Return the [X, Y] coordinate for the center point of the cell that contains the specified text.  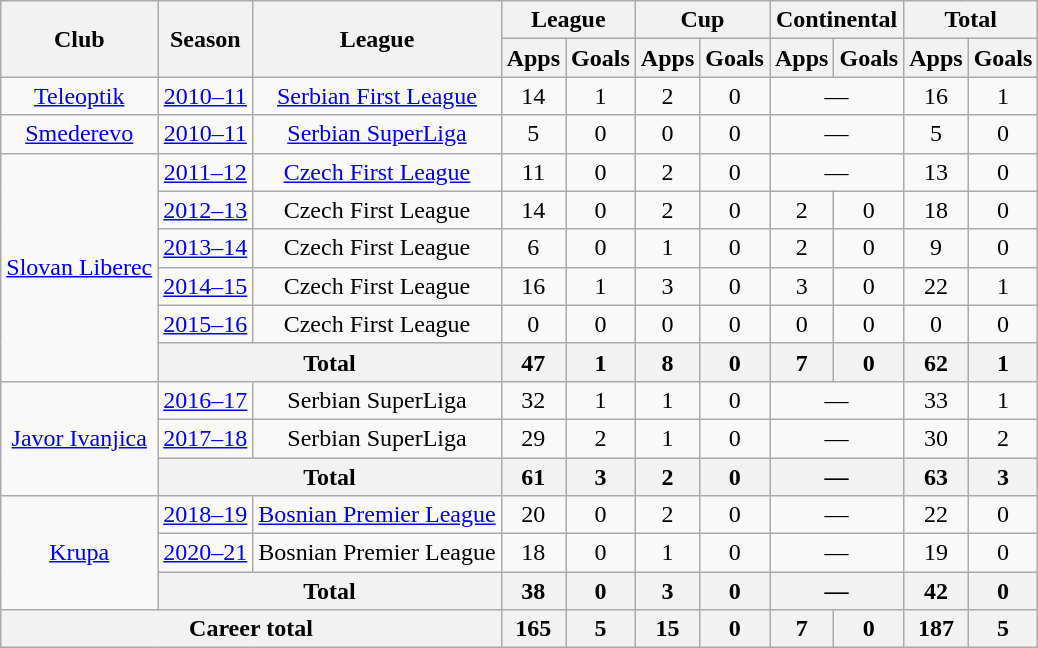
32 [533, 400]
63 [936, 477]
Javor Ivanjica [80, 438]
Club [80, 39]
15 [667, 629]
2011–12 [206, 172]
42 [936, 591]
2018–19 [206, 515]
Season [206, 39]
Slovan Liberec [80, 267]
Teleoptik [80, 96]
165 [533, 629]
Cup [702, 20]
2017–18 [206, 438]
38 [533, 591]
9 [936, 248]
187 [936, 629]
Serbian First League [377, 96]
30 [936, 438]
6 [533, 248]
20 [533, 515]
62 [936, 362]
33 [936, 400]
2015–16 [206, 324]
29 [533, 438]
2016–17 [206, 400]
2013–14 [206, 248]
Krupa [80, 553]
2012–13 [206, 210]
Continental [837, 20]
13 [936, 172]
Career total [251, 629]
11 [533, 172]
47 [533, 362]
2014–15 [206, 286]
Smederevo [80, 134]
8 [667, 362]
19 [936, 553]
2020–21 [206, 553]
61 [533, 477]
